Extract the [X, Y] coordinate from the center of the cell holding the provided text.  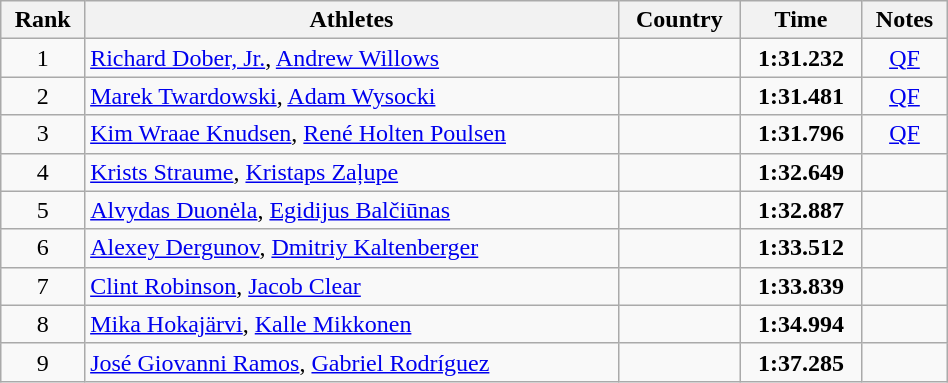
5 [43, 210]
Kim Wraae Knudsen, René Holten Poulsen [352, 134]
Marek Twardowski, Adam Wysocki [352, 96]
Clint Robinson, Jacob Clear [352, 286]
José Giovanni Ramos, Gabriel Rodríguez [352, 362]
1:32.887 [800, 210]
Mika Hokajärvi, Kalle Mikkonen [352, 324]
1:32.649 [800, 172]
Athletes [352, 20]
3 [43, 134]
6 [43, 248]
Krists Straume, Kristaps Zaļupe [352, 172]
7 [43, 286]
2 [43, 96]
Alexey Dergunov, Dmitriy Kaltenberger [352, 248]
Rank [43, 20]
4 [43, 172]
1:31.481 [800, 96]
Notes [905, 20]
1:33.839 [800, 286]
1:37.285 [800, 362]
Richard Dober, Jr., Andrew Willows [352, 58]
9 [43, 362]
8 [43, 324]
Country [679, 20]
Alvydas Duonėla, Egidijus Balčiūnas [352, 210]
Time [800, 20]
1:33.512 [800, 248]
1:31.232 [800, 58]
1:31.796 [800, 134]
1 [43, 58]
1:34.994 [800, 324]
